From the cell containing the given text, extract its center point as (x, y) coordinate. 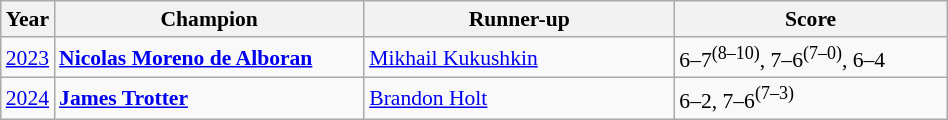
6–2, 7–6(7–3) (810, 98)
2024 (28, 98)
Nicolas Moreno de Alboran (209, 58)
6–7(8–10), 7–6(7–0), 6–4 (810, 58)
Year (28, 19)
James Trotter (209, 98)
Brandon Holt (519, 98)
Runner-up (519, 19)
Champion (209, 19)
2023 (28, 58)
Mikhail Kukushkin (519, 58)
Score (810, 19)
